Return (x, y) of the center of cell containing provided text 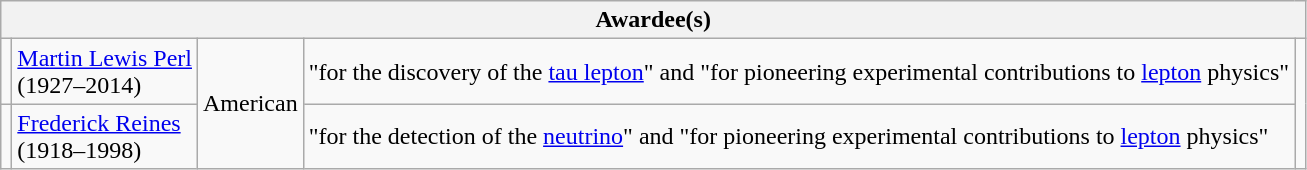
Awardee(s) (654, 20)
Frederick Reines(1918–1998) (105, 136)
Martin Lewis Perl(1927–2014) (105, 72)
"for the discovery of the tau lepton" and "for pioneering experimental contributions to lepton physics" (798, 72)
American (251, 104)
"for the detection of the neutrino" and "for pioneering experimental contributions to lepton physics" (798, 136)
